Capture the cell that displays the provided text and extract its [X, Y] central coordinate. 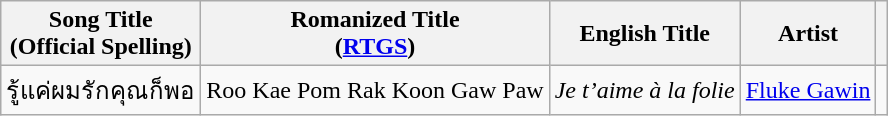
Je t’aime à la folie [644, 90]
Artist [808, 34]
Romanized Title(RTGS) [375, 34]
English Title [644, 34]
รู้แค่ผมรักคุณก็พอ [101, 90]
Roo Kae Pom Rak Koon Gaw Paw [375, 90]
Song Title(Official Spelling) [101, 34]
Fluke Gawin [808, 90]
